For the text-containing cell, return its midpoint in (X, Y) coordinate format. 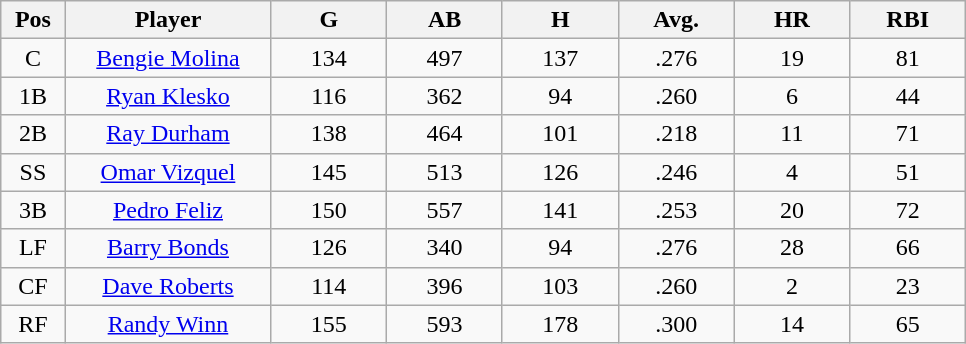
11 (792, 134)
G (329, 20)
178 (560, 324)
101 (560, 134)
513 (445, 172)
Dave Roberts (168, 286)
H (560, 20)
72 (908, 210)
81 (908, 58)
RF (33, 324)
141 (560, 210)
593 (445, 324)
Pos (33, 20)
28 (792, 248)
138 (329, 134)
Barry Bonds (168, 248)
LF (33, 248)
116 (329, 96)
.218 (676, 134)
150 (329, 210)
6 (792, 96)
SS (33, 172)
14 (792, 324)
3B (33, 210)
HR (792, 20)
145 (329, 172)
464 (445, 134)
Omar Vizquel (168, 172)
155 (329, 324)
71 (908, 134)
2B (33, 134)
396 (445, 286)
362 (445, 96)
Player (168, 20)
23 (908, 286)
51 (908, 172)
Ryan Klesko (168, 96)
340 (445, 248)
103 (560, 286)
.253 (676, 210)
C (33, 58)
65 (908, 324)
134 (329, 58)
Randy Winn (168, 324)
Bengie Molina (168, 58)
557 (445, 210)
4 (792, 172)
1B (33, 96)
AB (445, 20)
66 (908, 248)
20 (792, 210)
Avg. (676, 20)
497 (445, 58)
2 (792, 286)
.246 (676, 172)
.300 (676, 324)
19 (792, 58)
Pedro Feliz (168, 210)
Ray Durham (168, 134)
137 (560, 58)
RBI (908, 20)
114 (329, 286)
44 (908, 96)
CF (33, 286)
